Extract the [X, Y] coordinate from the center of the cell holding the provided text.  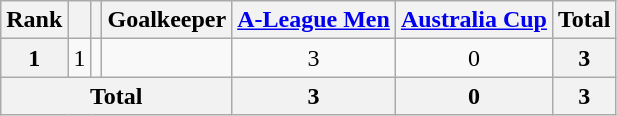
Rank [34, 20]
Goalkeeper [167, 20]
Australia Cup [474, 20]
A-League Men [314, 20]
